From the cell containing the given text, extract its center point as [X, Y] coordinate. 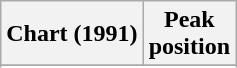
Peakposition [189, 34]
Chart (1991) [72, 34]
